Pinpoint the cell where the given text exists, returning its (X, Y) midpoint coordinate. 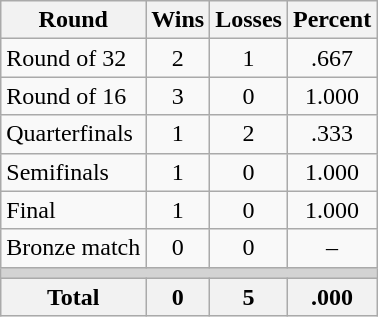
Round (74, 20)
Losses (249, 20)
.000 (332, 297)
5 (249, 297)
Round of 16 (74, 96)
Total (74, 297)
Semifinals (74, 172)
3 (178, 96)
– (332, 248)
Bronze match (74, 248)
.667 (332, 58)
Wins (178, 20)
Quarterfinals (74, 134)
Round of 32 (74, 58)
Final (74, 210)
.333 (332, 134)
Percent (332, 20)
